From the cell containing the given text, extract its center point as (X, Y) coordinate. 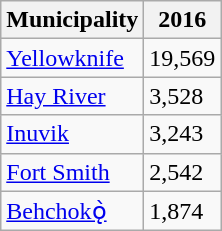
19,569 (182, 58)
3,243 (182, 134)
Behchokǫ̀ (72, 211)
3,528 (182, 96)
Yellowknife (72, 58)
Municipality (72, 20)
Inuvik (72, 134)
Hay River (72, 96)
2016 (182, 20)
Fort Smith (72, 172)
1,874 (182, 211)
2,542 (182, 172)
